Detect which cell encompasses the target text, then output its (x, y) center coordinate. 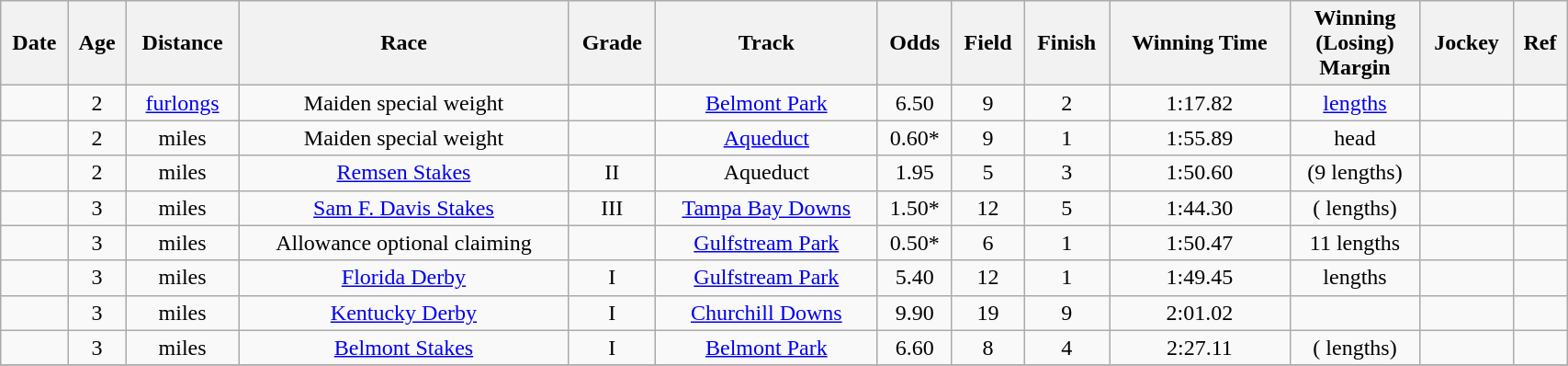
(9 lengths) (1355, 173)
11 lengths (1355, 243)
1:49.45 (1200, 278)
4 (1067, 348)
Churchill Downs (766, 313)
Track (766, 43)
Finish (1067, 43)
Kentucky Derby (404, 313)
Belmont Stakes (404, 348)
6.60 (915, 348)
1:50.60 (1200, 173)
Remsen Stakes (404, 173)
5.40 (915, 278)
Field (987, 43)
Distance (182, 43)
2:01.02 (1200, 313)
head (1355, 138)
II (612, 173)
Jockey (1466, 43)
Sam F. Davis Stakes (404, 208)
Date (35, 43)
Age (97, 43)
6.50 (915, 103)
III (612, 208)
Winning Time (1200, 43)
Allowance optional claiming (404, 243)
1:50.47 (1200, 243)
9.90 (915, 313)
Winning(Losing)Margin (1355, 43)
1:44.30 (1200, 208)
furlongs (182, 103)
0.50* (915, 243)
2:27.11 (1200, 348)
0.60* (915, 138)
1.95 (915, 173)
Odds (915, 43)
19 (987, 313)
1:17.82 (1200, 103)
Race (404, 43)
6 (987, 243)
1:55.89 (1200, 138)
Ref (1540, 43)
Tampa Bay Downs (766, 208)
1.50* (915, 208)
Florida Derby (404, 278)
8 (987, 348)
Grade (612, 43)
